Return (X, Y) of the center of cell containing provided text 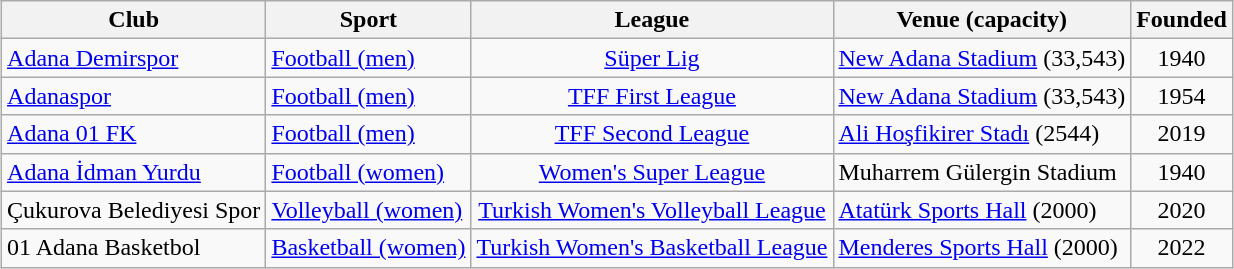
Adana İdman Yurdu (134, 172)
Menderes Sports Hall (2000) (982, 248)
TFF First League (652, 96)
League (652, 20)
Atatürk Sports Hall (2000) (982, 210)
Ali Hoşfikirer Stadı (2544) (982, 134)
Adana 01 FK (134, 134)
Çukurova Belediyesi Spor (134, 210)
Founded (1182, 20)
Muharrem Gülergin Stadium (982, 172)
Sport (368, 20)
TFF Second League (652, 134)
Women's Super League (652, 172)
2020 (1182, 210)
Adana Demirspor (134, 58)
2022 (1182, 248)
Süper Lig (652, 58)
Adanaspor (134, 96)
Turkish Women's Volleyball League (652, 210)
1954 (1182, 96)
01 Adana Basketbol (134, 248)
Volleyball (women) (368, 210)
2019 (1182, 134)
Turkish Women's Basketball League (652, 248)
Venue (capacity) (982, 20)
Basketball (women) (368, 248)
Football (women) (368, 172)
Club (134, 20)
